For the text-containing cell, return its midpoint in [X, Y] coordinate format. 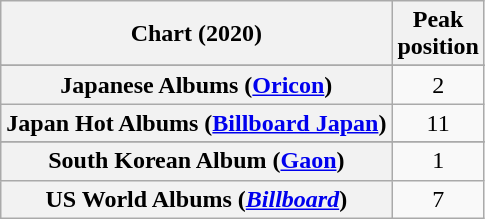
11 [438, 123]
Peakposition [438, 34]
Japanese Albums (Oricon) [196, 85]
2 [438, 85]
US World Albums (Billboard) [196, 199]
Chart (2020) [196, 34]
South Korean Album (Gaon) [196, 161]
1 [438, 161]
Japan Hot Albums (Billboard Japan) [196, 123]
7 [438, 199]
